For the text-containing cell, return its midpoint in (X, Y) coordinate format. 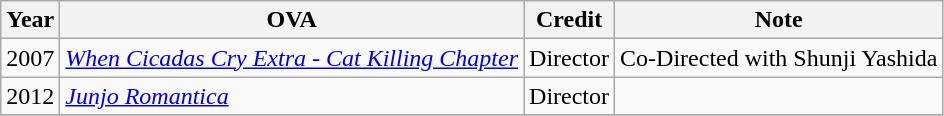
Co-Directed with Shunji Yashida (779, 58)
OVA (292, 20)
2007 (30, 58)
Junjo Romantica (292, 96)
Year (30, 20)
When Cicadas Cry Extra - Cat Killing Chapter (292, 58)
Note (779, 20)
Credit (570, 20)
2012 (30, 96)
